Determine the [x, y] coordinate at the center of the cell enclosing the given text.  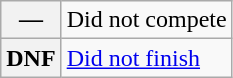
Did not finish [146, 58]
DNF [31, 58]
— [31, 20]
Did not compete [146, 20]
